For the text-containing cell, return its midpoint in [x, y] coordinate format. 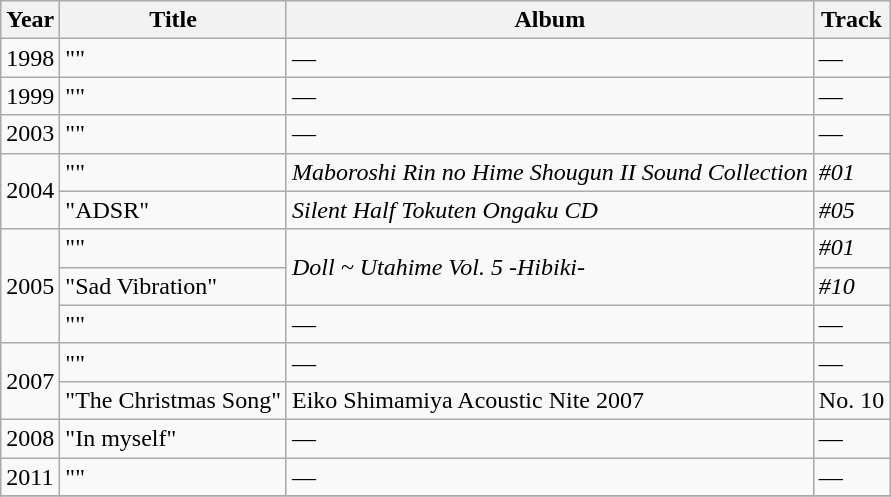
"In myself" [174, 438]
Maboroshi Rin no Hime Shougun II Sound Collection [550, 172]
Track [851, 20]
2008 [30, 438]
No. 10 [851, 400]
Doll ~ Utahime Vol. 5 -Hibiki- [550, 267]
#05 [851, 210]
Eiko Shimamiya Acoustic Nite 2007 [550, 400]
"Sad Vibration" [174, 286]
#10 [851, 286]
2003 [30, 134]
2004 [30, 191]
1998 [30, 58]
2005 [30, 286]
1999 [30, 96]
Year [30, 20]
Title [174, 20]
2007 [30, 381]
"ADSR" [174, 210]
2011 [30, 477]
Album [550, 20]
"The Christmas Song" [174, 400]
Silent Half Tokuten Ongaku CD [550, 210]
